Extract the (X, Y) coordinate from the center of the cell holding the provided text.  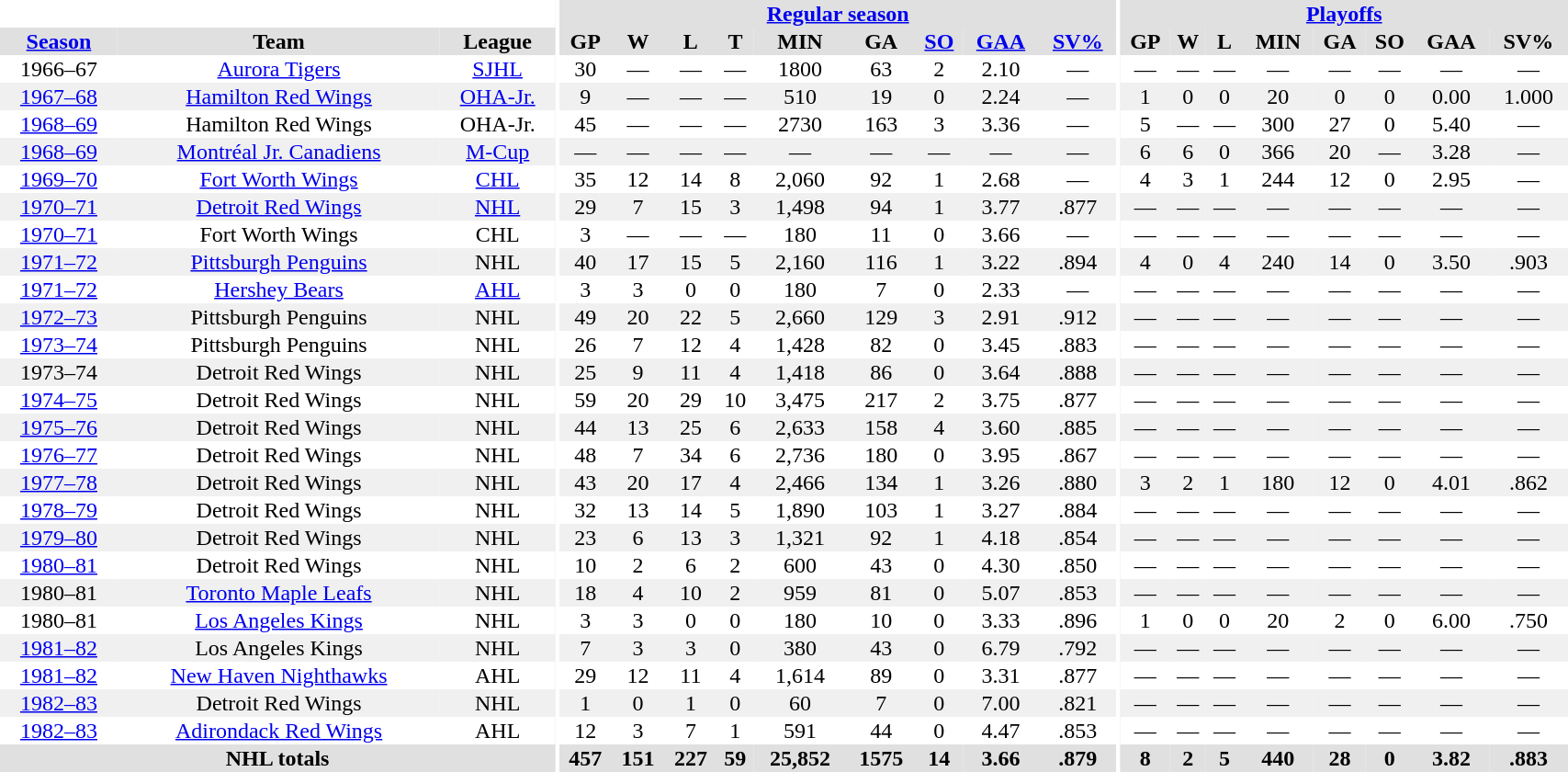
6.00 (1451, 620)
163 (882, 124)
.879 (1078, 758)
89 (882, 675)
.884 (1078, 510)
.888 (1078, 372)
1,428 (799, 345)
League (498, 41)
1800 (799, 69)
81 (882, 593)
240 (1279, 262)
1969–70 (59, 179)
.854 (1078, 538)
129 (882, 317)
2.91 (1001, 317)
25,852 (799, 758)
40 (586, 262)
.792 (1078, 648)
3.75 (1001, 400)
4.47 (1001, 731)
1976–77 (59, 455)
18 (586, 593)
1978–79 (59, 510)
2.33 (1001, 289)
Season (59, 41)
4.18 (1001, 538)
1575 (882, 758)
151 (637, 758)
2,466 (799, 482)
591 (799, 731)
3.33 (1001, 620)
158 (882, 427)
Team (279, 41)
116 (882, 262)
2.68 (1001, 179)
3.45 (1001, 345)
New Haven Nighthawks (279, 675)
103 (882, 510)
3,475 (799, 400)
134 (882, 482)
19 (882, 96)
366 (1279, 152)
2,160 (799, 262)
.912 (1078, 317)
300 (1279, 124)
23 (586, 538)
32 (586, 510)
.867 (1078, 455)
0.00 (1451, 96)
Aurora Tigers (279, 69)
.885 (1078, 427)
1.000 (1529, 96)
5.40 (1451, 124)
Adirondack Red Wings (279, 731)
.821 (1078, 703)
1966–67 (59, 69)
22 (691, 317)
380 (799, 648)
600 (799, 565)
86 (882, 372)
2.95 (1451, 179)
3.26 (1001, 482)
1,614 (799, 675)
.862 (1529, 482)
63 (882, 69)
7.00 (1001, 703)
1974–75 (59, 400)
1,321 (799, 538)
82 (882, 345)
60 (799, 703)
30 (586, 69)
.750 (1529, 620)
.894 (1078, 262)
1979–80 (59, 538)
48 (586, 455)
Hershey Bears (279, 289)
T (736, 41)
SJHL (498, 69)
Montréal Jr. Canadiens (279, 152)
3.64 (1001, 372)
35 (586, 179)
3.22 (1001, 262)
34 (691, 455)
1,890 (799, 510)
2,660 (799, 317)
1977–78 (59, 482)
3.36 (1001, 124)
Playoffs (1344, 14)
1,418 (799, 372)
NHL totals (277, 758)
27 (1339, 124)
28 (1339, 758)
49 (586, 317)
3.31 (1001, 675)
1967–68 (59, 96)
Regular season (838, 14)
1972–73 (59, 317)
3.82 (1451, 758)
3.95 (1001, 455)
3.50 (1451, 262)
.850 (1078, 565)
3.60 (1001, 427)
227 (691, 758)
.903 (1529, 262)
1975–76 (59, 427)
510 (799, 96)
3.28 (1451, 152)
244 (1279, 179)
2730 (799, 124)
5.07 (1001, 593)
Toronto Maple Leafs (279, 593)
3.27 (1001, 510)
.896 (1078, 620)
2,736 (799, 455)
26 (586, 345)
M-Cup (498, 152)
2.24 (1001, 96)
94 (882, 207)
.880 (1078, 482)
959 (799, 593)
45 (586, 124)
217 (882, 400)
1,498 (799, 207)
457 (586, 758)
4.30 (1001, 565)
440 (1279, 758)
2,060 (799, 179)
4.01 (1451, 482)
2.10 (1001, 69)
2,633 (799, 427)
6.79 (1001, 648)
3.77 (1001, 207)
